Determine the (x, y) coordinate at the center of the cell enclosing the given text.  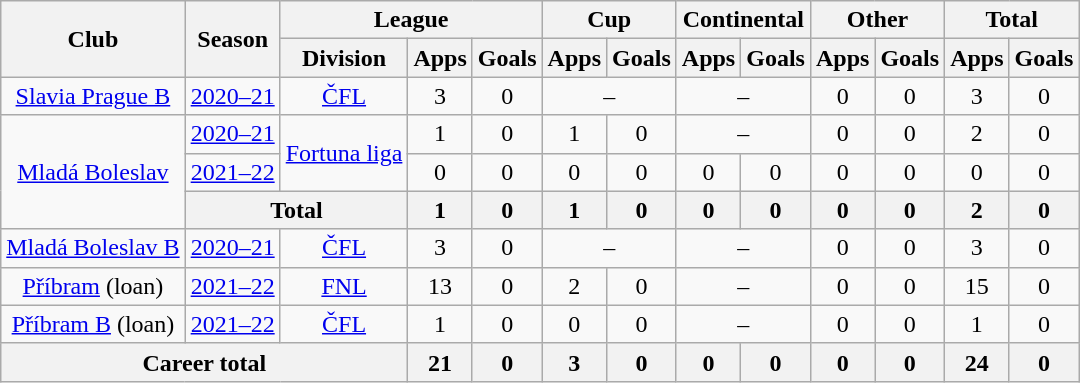
Club (93, 39)
Příbram B (loan) (93, 324)
21 (440, 362)
15 (977, 286)
FNL (344, 286)
Continental (743, 20)
Mladá Boleslav B (93, 248)
Mladá Boleslav (93, 172)
24 (977, 362)
Příbram (loan) (93, 286)
13 (440, 286)
Slavia Prague B (93, 96)
Career total (204, 362)
League (411, 20)
Division (344, 58)
Cup (609, 20)
Season (232, 39)
Fortuna liga (344, 153)
Other (877, 20)
